Locate the cell with the specified text and output its (x, y) center coordinate. 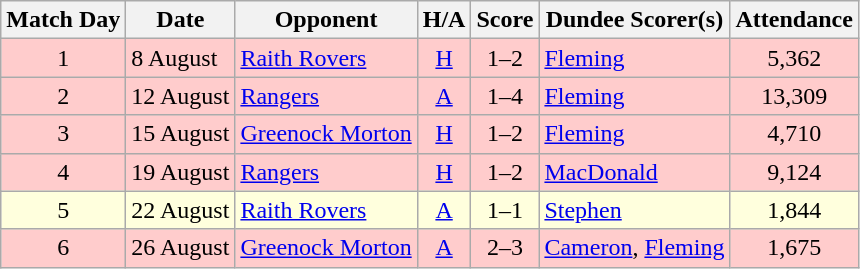
1–1 (505, 210)
Stephen (634, 210)
1 (64, 58)
Attendance (794, 20)
4,710 (794, 134)
15 August (180, 134)
2 (64, 96)
5,362 (794, 58)
26 August (180, 248)
Date (180, 20)
13,309 (794, 96)
Cameron, Fleming (634, 248)
19 August (180, 172)
22 August (180, 210)
9,124 (794, 172)
2–3 (505, 248)
12 August (180, 96)
5 (64, 210)
6 (64, 248)
H/A (444, 20)
8 August (180, 58)
Opponent (326, 20)
Match Day (64, 20)
4 (64, 172)
1–4 (505, 96)
3 (64, 134)
1,675 (794, 248)
MacDonald (634, 172)
Dundee Scorer(s) (634, 20)
Score (505, 20)
1,844 (794, 210)
